Pinpoint the cell where the given text exists, returning its [x, y] midpoint coordinate. 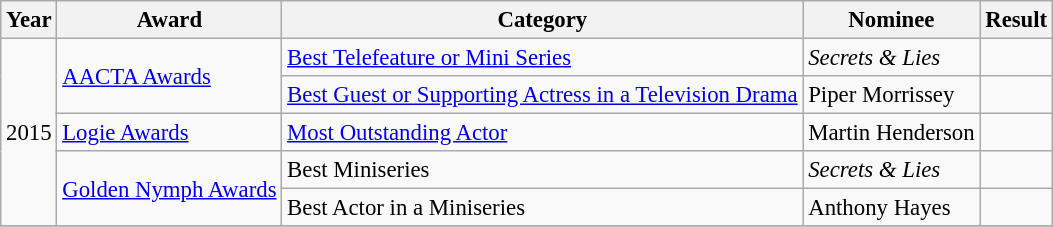
Most Outstanding Actor [542, 133]
2015 [29, 133]
Category [542, 20]
Result [1016, 20]
Best Miniseries [542, 170]
Nominee [892, 20]
Year [29, 20]
Best Guest or Supporting Actress in a Television Drama [542, 95]
Anthony Hayes [892, 208]
Award [170, 20]
Golden Nymph Awards [170, 188]
Best Actor in a Miniseries [542, 208]
AACTA Awards [170, 76]
Piper Morrissey [892, 95]
Best Telefeature or Mini Series [542, 58]
Martin Henderson [892, 133]
Logie Awards [170, 133]
